Locate the cell with the specified text and output its (X, Y) center coordinate. 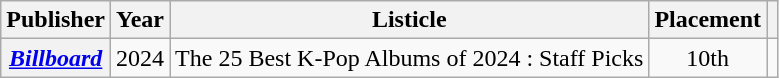
10th (708, 58)
Placement (708, 20)
Listicle (410, 20)
The 25 Best K-Pop Albums of 2024 : Staff Picks (410, 58)
Billboard (56, 58)
2024 (140, 58)
Year (140, 20)
Publisher (56, 20)
